Output the [x, y] coordinate of the center of the cell containing the given text.  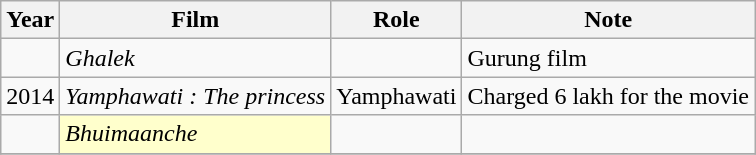
Yamphawati [396, 96]
Note [608, 20]
Year [30, 20]
Bhuimaanche [196, 134]
Gurung film [608, 58]
Charged 6 lakh for the movie [608, 96]
Yamphawati : The princess [196, 96]
Film [196, 20]
Role [396, 20]
2014 [30, 96]
Ghalek [196, 58]
